Identify which cell holds the provided text, then report its [X, Y] central coordinate. 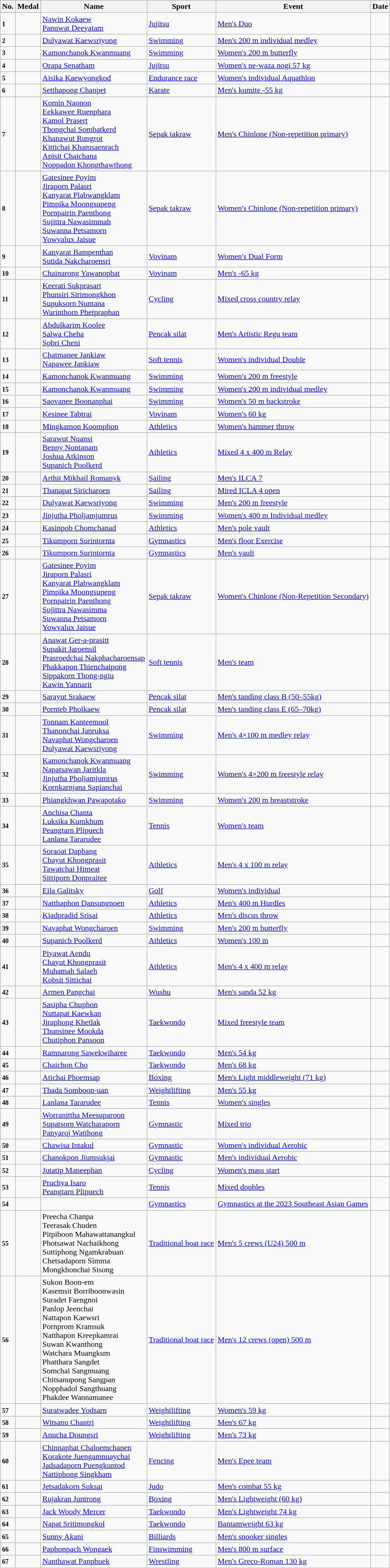
Mixed doubles [293, 1187]
Abdulkarim Koolee Salwa Cheha Sobri Cheni [94, 333]
3 [8, 53]
Anawat Ger-a-prasitt Supakit Jaroensil Prasroedchai Nakphacharoensap Phakkapon Thienchaipong Sippakorn Thong-ngiu Kawin Yannarit [94, 662]
8 [8, 208]
Men's 5 crews (U24) 500 m [293, 1243]
Sarawut Nuansi Benny Nontanam Joshua Atkinson Supanich Poolkerd [94, 452]
39 [8, 928]
66 [8, 1549]
Pruchya IsaroPeangtarn Plipuech [94, 1187]
Kanyarat BampenthanSutida Nakcharoensri [94, 256]
Women's 100 m [293, 940]
46 [8, 1078]
Date [380, 7]
Kasinpob Chomchanad [94, 528]
Wushu [181, 992]
Women's individual Aerobic [293, 1145]
63 [8, 1512]
61 [8, 1487]
Bantamweight 63 kg [293, 1524]
Gatesinee Poyim Jiraporn Palasri Kanyarat Plabwangklam Pimpika Moongsupeng Pornpairin Paenthong Sujittra Nawasimma Suwanna PetsamornYowvalux Jaisue [94, 596]
Men's Lightweight 74 kg [293, 1512]
Kesinee Tabtrai [94, 414]
Napat Sritimongkol [94, 1524]
Women's hammer throw [293, 426]
Gatesinee PoyimJiraporn Palasri Kanyarat Plabwangklam Pimpika MoongsupengPornpairin PaenthongSujittra Nawasimmah Suwanna PetsamornYowvalux Jaisue [94, 208]
Chinnaphat ChaloemchanenKorakote JuengamnuaychaiJadsadaporn PuengkuntodNattiphong Singkham [94, 1461]
49 [8, 1124]
Men's 200 m individual medley [293, 40]
Gymnastics at the 2023 Southeast Asian Games [293, 1204]
Pornteb Pholkaew [94, 709]
Soraoat Dapbang Chayut Khongprasit Tawatchai Himeat Sittiporn Donpraitee [94, 865]
Men's kumite -55 kg [293, 90]
Eila Galitsky [94, 891]
12 [8, 333]
Nanthawat Panphuek [94, 1561]
Mixed freestyle team [293, 1022]
Navaphat Wongcharoen [94, 928]
Nawin KokaewPanuwat Deeyatam [94, 24]
54 [8, 1204]
Women's Chinlone (Non-Repetition Secondary) [293, 596]
Chainarong Yawanophat [94, 273]
Suratwadee Yodsarn [94, 1410]
25 [8, 540]
Men's 54 kg [293, 1053]
Women's 400 m Individual medley [293, 515]
Name [94, 7]
36 [8, 891]
Paphonpach Wongaek [94, 1549]
Kiadpradid Srisai [94, 915]
Women's 200 m breaststroke [293, 800]
40 [8, 940]
Men's Artistic Regu team [293, 333]
41 [8, 966]
Thada Somboon-uan [94, 1090]
Men's snooker singles [293, 1536]
44 [8, 1053]
Mixed cross country relay [293, 299]
Medal [28, 7]
Anchisa Chanta Luksika Kumkhum Peangtarn Plipuech Lanlana Tararudee [94, 826]
Women's 60 kg [293, 414]
45 [8, 1065]
53 [8, 1187]
26 [8, 553]
59 [8, 1435]
Jinjutha Pholjamjumrus [94, 515]
Men's pole vault [293, 528]
Witsanu Chantri [94, 1422]
Sunny Akani [94, 1536]
Worranittha Meesuparoon Supatsorn Watcharaporn Panyaroj Watthong [94, 1124]
Phiangkhwan Pawapotako [94, 800]
57 [8, 1410]
64 [8, 1524]
Mired ICLA 4 open [293, 490]
Men's 55 kg [293, 1090]
Sarayut Srakaew [94, 697]
Chawisa Intakul [94, 1145]
Women's 50 m backstroke [293, 401]
Women's 59 kg [293, 1410]
15 [8, 389]
6 [8, 90]
Men's 73 kg [293, 1435]
Jack Woody Mercer [94, 1512]
Women's Dual Form [293, 256]
62 [8, 1499]
Judo [181, 1487]
50 [8, 1145]
Men's floor Exercise [293, 540]
13 [8, 360]
Event [293, 7]
60 [8, 1461]
Mingkamon Koomphon [94, 426]
Men's 68 kg [293, 1065]
Men's combat 55 kg [293, 1487]
Anucha Doungsri [94, 1435]
Fencing [181, 1461]
Sport [181, 7]
Women's mass start [293, 1170]
31 [8, 735]
30 [8, 709]
Piyawat Aendu Chayut Khongprasit Muhamah Salaeh Kobsit Sittichai [94, 966]
Men's Light middleweight (71 kg) [293, 1078]
14 [8, 376]
20 [8, 478]
Men's 200 m freestyle [293, 503]
2 [8, 40]
58 [8, 1422]
Komin NaononEekkawee Ruenphara Kamol Prasert Thongchai SombatkerdKhanawut RungrotKittichai Khamsaenrach Apisit ChaichanaNoppadon Khongthawthong [94, 134]
Men's 12 crews (open) 500 m [293, 1340]
21 [8, 490]
Men's 67 kg [293, 1422]
48 [8, 1103]
22 [8, 503]
37 [8, 903]
Chanokpon Jiumsukjai [94, 1158]
43 [8, 1022]
Supanich Poolkerd [94, 940]
Women's Chinlone (Non-repetition primary) [293, 208]
Tonnam Kanteemool Thanonchai Janruksa Navaphat Wongcharoen Dulyawat Kaewsriyong [94, 735]
Orapa Senatham [94, 65]
23 [8, 515]
47 [8, 1090]
51 [8, 1158]
56 [8, 1340]
24 [8, 528]
Men's 200 m butterfly [293, 928]
Thanapat Siricharoen [94, 490]
Men's tanding class B (50–55kg) [293, 697]
Billiards [181, 1536]
Women's 4×200 m freestyle relay [293, 774]
Chaichon Cho [94, 1065]
Karate [181, 90]
55 [8, 1243]
Kamonchanok Kwanmuang Napatsawan Jaritkla Jinjutha Pholjamjumrus Kornkarnjana Sapianchai [94, 774]
9 [8, 256]
29 [8, 697]
Men's 4 x 400 m relay [293, 966]
Men's Chinlone (Non-repetition primary) [293, 134]
5 [8, 78]
Lanlana Tararudee [94, 1103]
Women's 200 m butterfly [293, 53]
67 [8, 1561]
Men's -65 kg [293, 273]
Mixed trio [293, 1124]
Natthaphon Dansungnoen [94, 903]
Jetsadakorn Suksai [94, 1487]
Women's individual [293, 891]
1 [8, 24]
Chatmanee Jankiaw Napawee Jankiaw [94, 360]
Aisika Kaewyongkod [94, 78]
Women's individual Double [293, 360]
Endurance race [181, 78]
27 [8, 596]
35 [8, 865]
Atichai Phoemsap [94, 1078]
Men's team [293, 662]
Men's vault [293, 553]
Saovanee Boonanphai [94, 401]
Men's 800 m surface [293, 1549]
Men's 400 m Hurdles [293, 903]
Women's team [293, 826]
Armen Pangchai [94, 992]
Setthapong Chanpet [94, 90]
42 [8, 992]
Men's ILCA 7 [293, 478]
Men's 4 x 100 m relay [293, 865]
Women's ne-waza nogi 57 kg [293, 65]
No. [8, 7]
Men's discus throw [293, 915]
7 [8, 134]
11 [8, 299]
Keerati Sukprasart Phunsiri SirimongkhonSupuksorn NuntanaWarinthorn Phetpraphan [94, 299]
Arthit Mikhail Romanyk [94, 478]
17 [8, 414]
33 [8, 800]
Men's tanding class E (65–70kg) [293, 709]
Men's individual Aerobic [293, 1158]
Jutatip Maneephan [94, 1170]
Preecha ChanpaTeerasak ChudenPitpiboon MahawattanangkulPhotsawat NachaikhongSuttiphong NgamkrabuanChetsadaporn SimmaMongkhonchai Sisong [94, 1243]
Women's individual Aquathlon [293, 78]
Men's Epee team [293, 1461]
Men's Duo [293, 24]
Golf [181, 891]
Wrestling [181, 1561]
Finswimming [181, 1549]
Women's singles [293, 1103]
65 [8, 1536]
18 [8, 426]
Ramnarong Sawekwiharee [94, 1053]
Mixed 4 x 400 m Relay [293, 452]
19 [8, 452]
4 [8, 65]
32 [8, 774]
Women's 200 m individual medley [293, 389]
38 [8, 915]
Men's 4×100 m medley relay [293, 735]
Rujakran Juntrong [94, 1499]
16 [8, 401]
Sasipha ChuphonNuttapat KaewkanJiraphong KhetlakThunsinee MookdaChutiphon Pansoon [94, 1022]
28 [8, 662]
Women's 200 m freestyle [293, 376]
10 [8, 273]
Men's Lightweight (60 kg) [293, 1499]
Men's sanda 52 kg [293, 992]
34 [8, 826]
52 [8, 1170]
Men's Greco-Roman 130 kg [293, 1561]
